Detect which cell encompasses the target text, then output its (x, y) center coordinate. 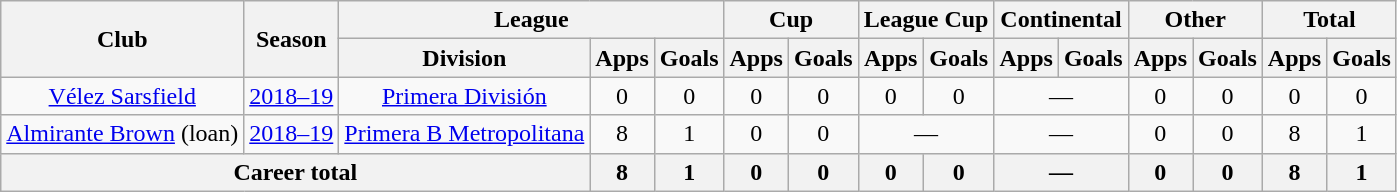
Career total (296, 172)
League Cup (926, 20)
Other (1195, 20)
Primera División (464, 96)
Cup (791, 20)
Continental (1061, 20)
Division (464, 58)
Season (292, 39)
Primera B Metropolitana (464, 134)
League (532, 20)
Club (122, 39)
Vélez Sarsfield (122, 96)
Total (1329, 20)
Almirante Brown (loan) (122, 134)
